Capture the cell that displays the provided text and extract its [X, Y] central coordinate. 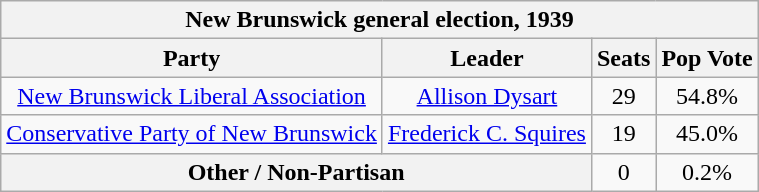
0.2% [707, 172]
New Brunswick general election, 1939 [380, 20]
29 [623, 96]
19 [623, 134]
Party [192, 58]
New Brunswick Liberal Association [192, 96]
Seats [623, 58]
Conservative Party of New Brunswick [192, 134]
Pop Vote [707, 58]
45.0% [707, 134]
Allison Dysart [486, 96]
Other / Non-Partisan [296, 172]
Frederick C. Squires [486, 134]
54.8% [707, 96]
Leader [486, 58]
0 [623, 172]
